Detect which cell encompasses the target text, then output its [x, y] center coordinate. 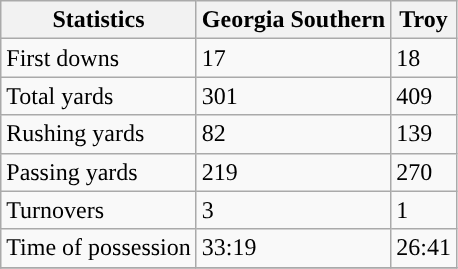
Passing yards [99, 172]
1 [424, 210]
219 [293, 172]
301 [293, 96]
Georgia Southern [293, 20]
18 [424, 58]
Statistics [99, 20]
First downs [99, 58]
26:41 [424, 248]
139 [424, 134]
Rushing yards [99, 134]
Time of possession [99, 248]
33:19 [293, 248]
270 [424, 172]
3 [293, 210]
17 [293, 58]
Turnovers [99, 210]
82 [293, 134]
Total yards [99, 96]
409 [424, 96]
Troy [424, 20]
